Find where the given text appears and provide that cell's center as [X, Y] coordinate. 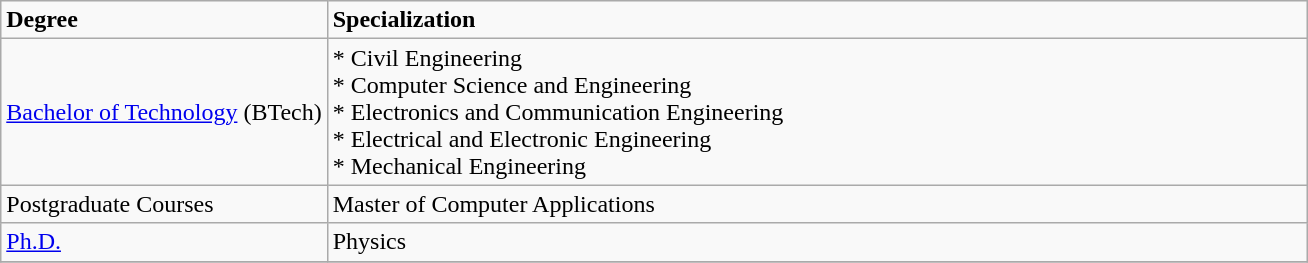
Postgraduate Courses [164, 204]
Physics [816, 242]
Ph.D. [164, 242]
Degree [164, 20]
Master of Computer Applications [816, 204]
Bachelor of Technology (BTech) [164, 112]
Specialization [816, 20]
